Determine the (X, Y) coordinate at the center of the cell enclosing the given text.  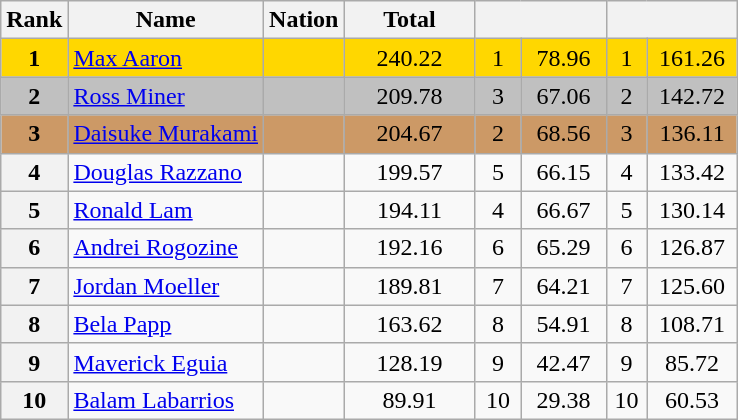
199.57 (410, 172)
Total (410, 20)
163.62 (410, 324)
Maverick Eguia (166, 362)
130.14 (692, 210)
204.67 (410, 134)
Max Aaron (166, 58)
189.81 (410, 286)
66.67 (564, 210)
Douglas Razzano (166, 172)
Ronald Lam (166, 210)
65.29 (564, 248)
Jordan Moeller (166, 286)
Bela Papp (166, 324)
89.91 (410, 400)
Daisuke Murakami (166, 134)
142.72 (692, 96)
67.06 (564, 96)
64.21 (564, 286)
126.87 (692, 248)
Name (166, 20)
66.15 (564, 172)
85.72 (692, 362)
161.26 (692, 58)
78.96 (564, 58)
Rank (34, 20)
Ross Miner (166, 96)
108.71 (692, 324)
128.19 (410, 362)
29.38 (564, 400)
Balam Labarrios (166, 400)
209.78 (410, 96)
Nation (304, 20)
133.42 (692, 172)
192.16 (410, 248)
68.56 (564, 134)
60.53 (692, 400)
42.47 (564, 362)
54.91 (564, 324)
125.60 (692, 286)
240.22 (410, 58)
194.11 (410, 210)
Andrei Rogozine (166, 248)
136.11 (692, 134)
